Identify which cell holds the provided text, then report its [x, y] central coordinate. 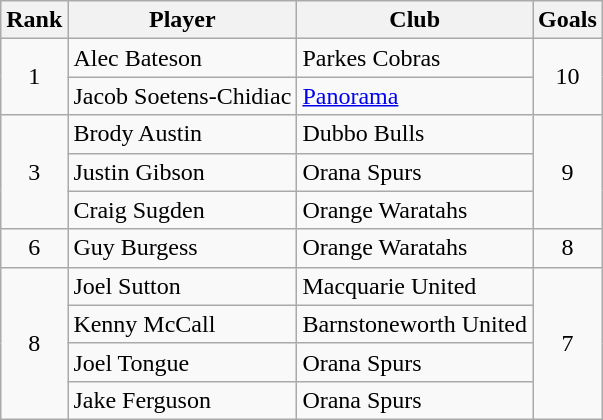
Player [182, 20]
Joel Tongue [182, 362]
1 [34, 77]
Goals [568, 20]
Barnstoneworth United [415, 324]
9 [568, 172]
Alec Bateson [182, 58]
Club [415, 20]
7 [568, 343]
Joel Sutton [182, 286]
Craig Sugden [182, 210]
10 [568, 77]
Panorama [415, 96]
Parkes Cobras [415, 58]
Jacob Soetens-Chidiac [182, 96]
Guy Burgess [182, 248]
6 [34, 248]
Brody Austin [182, 134]
Rank [34, 20]
Justin Gibson [182, 172]
Kenny McCall [182, 324]
3 [34, 172]
Jake Ferguson [182, 400]
Macquarie United [415, 286]
Dubbo Bulls [415, 134]
